Detect which cell encompasses the target text, then output its (X, Y) center coordinate. 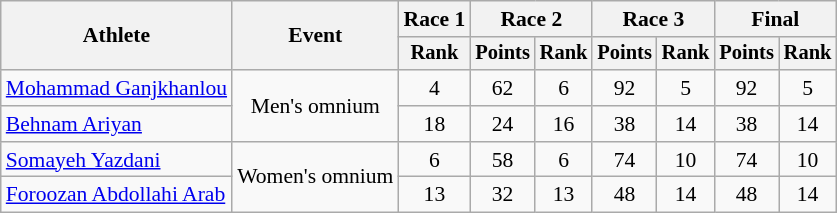
58 (502, 160)
Women's omnium (315, 178)
Race 3 (653, 19)
Final (775, 19)
24 (502, 124)
4 (434, 88)
Race 2 (531, 19)
Behnam Ariyan (116, 124)
Men's omnium (315, 106)
Mohammad Ganjkhanlou (116, 88)
18 (434, 124)
Athlete (116, 36)
16 (564, 124)
62 (502, 88)
Race 1 (434, 19)
Event (315, 36)
32 (502, 195)
Foroozan Abdollahi Arab (116, 195)
Somayeh Yazdani (116, 160)
